Detect which cell encompasses the target text, then output its [X, Y] center coordinate. 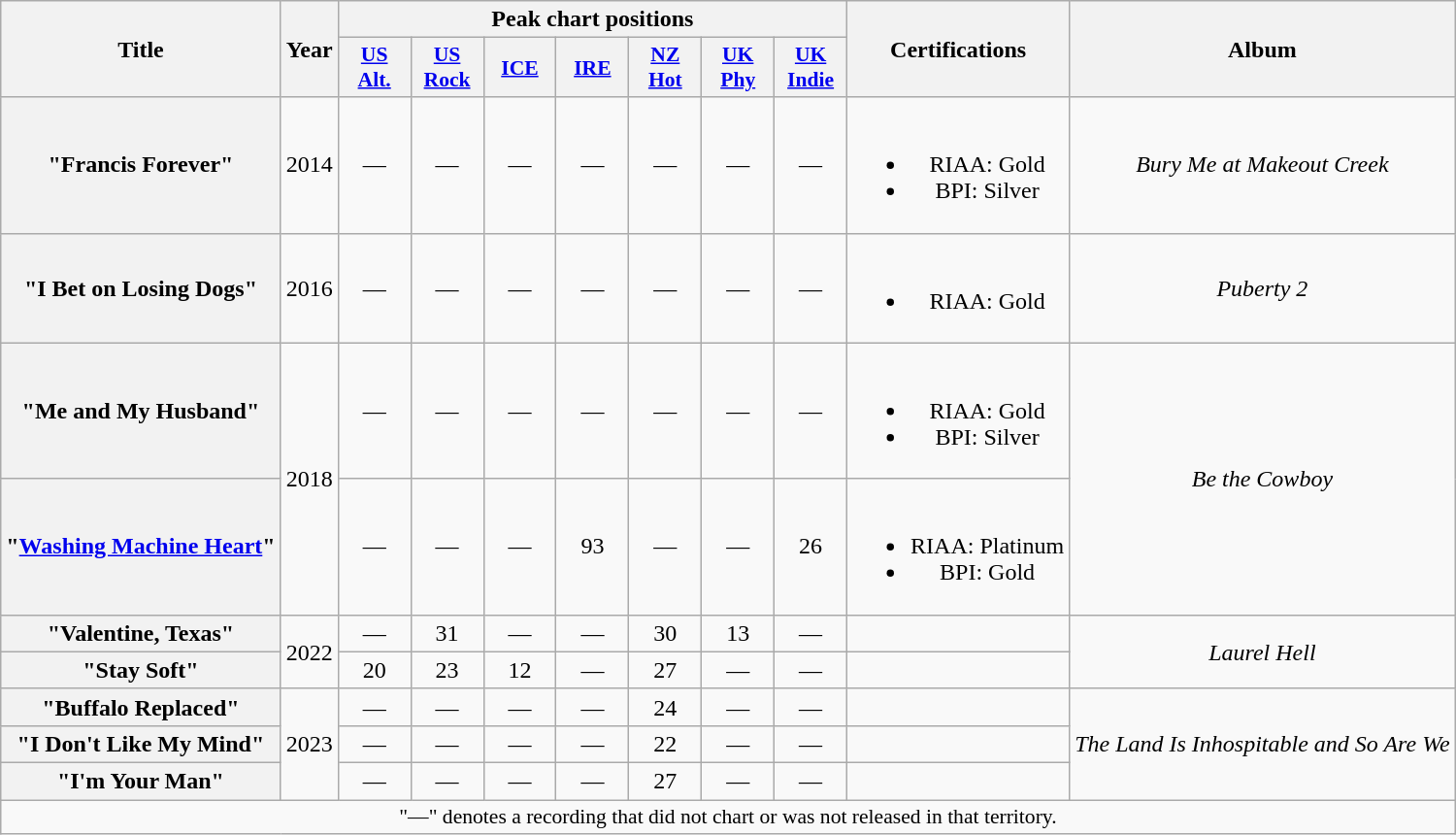
USAlt. [375, 68]
Puberty 2 [1263, 287]
"I Bet on Losing Dogs" [141, 287]
USRock [447, 68]
30 [666, 633]
2022 [309, 651]
UKIndie [811, 68]
Bury Me at Makeout Creek [1263, 165]
23 [447, 670]
Title [141, 49]
"Me and My Husband" [141, 411]
2018 [309, 479]
22 [666, 744]
"I'm Your Man" [141, 781]
"Francis Forever" [141, 165]
"Stay Soft" [141, 670]
"I Don't Like My Mind" [141, 744]
NZHot [666, 68]
2014 [309, 165]
RIAA: Gold [959, 287]
2023 [309, 744]
"Washing Machine Heart" [141, 547]
UKPhy [738, 68]
12 [520, 670]
Album [1263, 49]
13 [738, 633]
93 [592, 547]
Peak chart positions [592, 19]
"—" denotes a recording that did not chart or was not released in that territory. [728, 818]
20 [375, 670]
31 [447, 633]
Certifications [959, 49]
Year [309, 49]
"Valentine, Texas" [141, 633]
"Buffalo Replaced" [141, 707]
IRE [592, 68]
Laurel Hell [1263, 651]
Be the Cowboy [1263, 479]
2016 [309, 287]
RIAA: PlatinumBPI: Gold [959, 547]
26 [811, 547]
ICE [520, 68]
24 [666, 707]
The Land Is Inhospitable and So Are We [1263, 744]
